Provide the (x, y) coordinate of the cell's center where the given text is located.  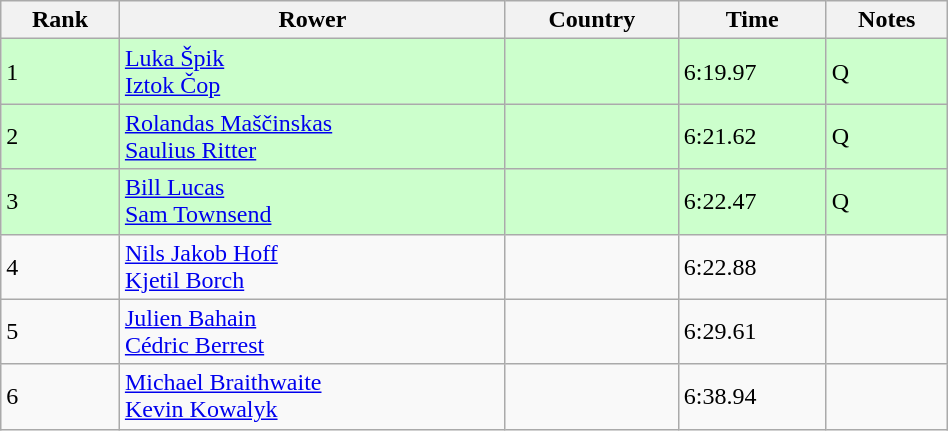
Time (752, 20)
6:29.61 (752, 332)
Rower (312, 20)
5 (60, 332)
3 (60, 202)
6:22.88 (752, 266)
Julien BahainCédric Berrest (312, 332)
4 (60, 266)
6 (60, 396)
6:38.94 (752, 396)
6:19.97 (752, 72)
Rolandas MaščinskasSaulius Ritter (312, 136)
Nils Jakob HoffKjetil Borch (312, 266)
6:22.47 (752, 202)
Notes (886, 20)
Country (592, 20)
2 (60, 136)
1 (60, 72)
Michael BraithwaiteKevin Kowalyk (312, 396)
Bill LucasSam Townsend (312, 202)
6:21.62 (752, 136)
Rank (60, 20)
Luka ŠpikIztok Čop (312, 72)
